Detect which cell encompasses the target text, then output its (X, Y) center coordinate. 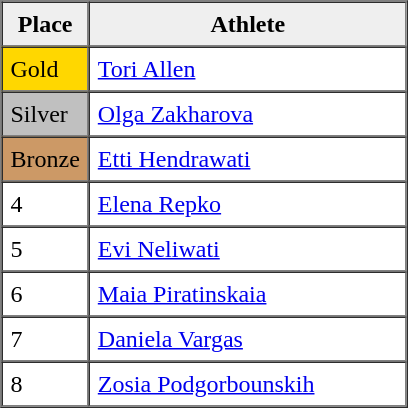
4 (46, 204)
5 (46, 248)
Olga Zakharova (248, 114)
Zosia Podgorbounskih (248, 384)
Maia Piratinskaia (248, 294)
Evi Neliwati (248, 248)
Place (46, 24)
Athlete (248, 24)
Silver (46, 114)
7 (46, 338)
Tori Allen (248, 68)
Elena Repko (248, 204)
Gold (46, 68)
Etti Hendrawati (248, 158)
Bronze (46, 158)
8 (46, 384)
Daniela Vargas (248, 338)
6 (46, 294)
